Find where the given text appears and provide that cell's center as (x, y) coordinate. 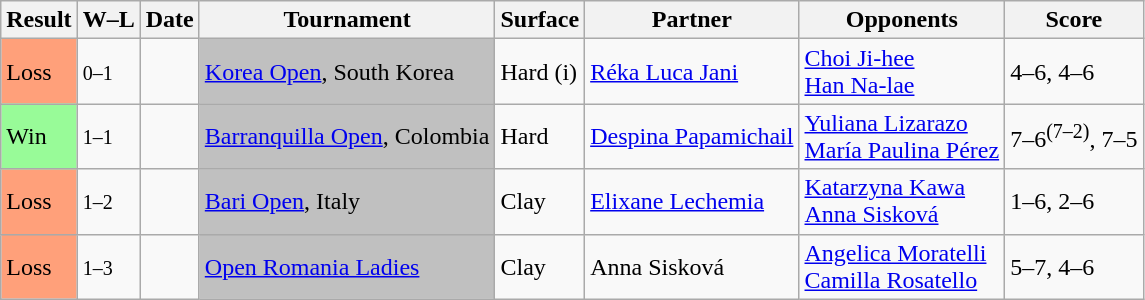
1–3 (108, 266)
Réka Luca Jani (692, 72)
Score (1074, 20)
Elixane Lechemia (692, 202)
Partner (692, 20)
Win (39, 136)
1–1 (108, 136)
Result (39, 20)
W–L (108, 20)
Yuliana Lizarazo María Paulina Pérez (902, 136)
Hard (i) (540, 72)
Opponents (902, 20)
Tournament (347, 20)
Open Romania Ladies (347, 266)
Barranquilla Open, Colombia (347, 136)
Despina Papamichail (692, 136)
Choi Ji-hee Han Na-lae (902, 72)
7–6(7–2), 7–5 (1074, 136)
Anna Sisková (692, 266)
4–6, 4–6 (1074, 72)
1–6, 2–6 (1074, 202)
1–2 (108, 202)
Hard (540, 136)
0–1 (108, 72)
Korea Open, South Korea (347, 72)
Angelica Moratelli Camilla Rosatello (902, 266)
Surface (540, 20)
5–7, 4–6 (1074, 266)
Date (170, 20)
Katarzyna Kawa Anna Sisková (902, 202)
Bari Open, Italy (347, 202)
